Return the [x, y] coordinate for the center point of the cell that contains the specified text.  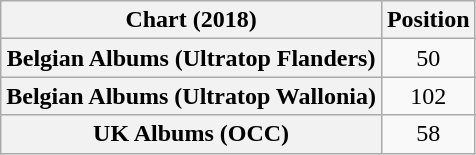
UK Albums (OCC) [192, 134]
58 [428, 134]
Position [428, 20]
50 [428, 58]
Chart (2018) [192, 20]
Belgian Albums (Ultratop Wallonia) [192, 96]
Belgian Albums (Ultratop Flanders) [192, 58]
102 [428, 96]
